Scan for the cell matching the given text and deliver its [X, Y] coordinate at center. 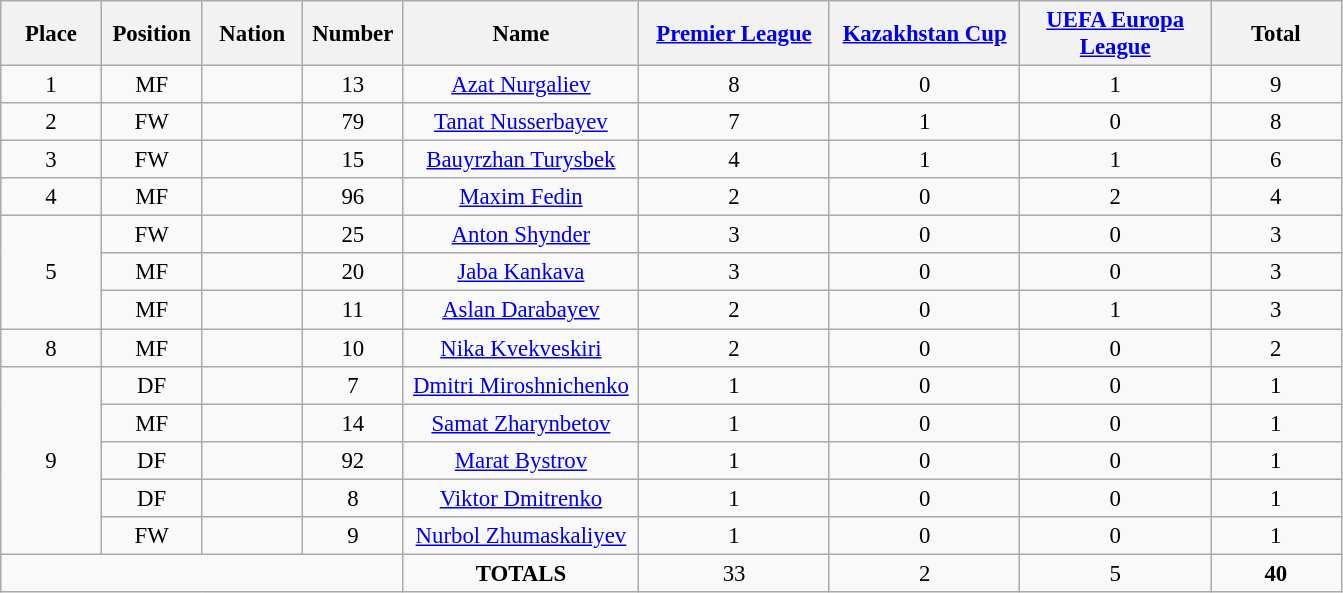
6 [1276, 160]
14 [354, 423]
Aslan Darabayev [521, 310]
33 [734, 573]
Azat Nurgaliev [521, 85]
Bauyrzhan Turysbek [521, 160]
10 [354, 348]
UEFA Europa League [1116, 34]
11 [354, 310]
15 [354, 160]
25 [354, 235]
Tanat Nusserbayev [521, 122]
Number [354, 34]
Dmitri Miroshnichenko [521, 385]
13 [354, 85]
Nurbol Zhumaskaliyev [521, 536]
Nika Kvekveskiri [521, 348]
Place [52, 34]
Nation [252, 34]
Position [152, 34]
TOTALS [521, 573]
Marat Bystrov [521, 460]
Jaba Kankava [521, 273]
40 [1276, 573]
Premier League [734, 34]
92 [354, 460]
Anton Shynder [521, 235]
Name [521, 34]
20 [354, 273]
Viktor Dmitrenko [521, 498]
Samat Zharynbetov [521, 423]
Maxim Fedin [521, 197]
79 [354, 122]
96 [354, 197]
Kazakhstan Cup [924, 34]
Total [1276, 34]
